Provide the (X, Y) coordinate of the cell's center where the given text is located.  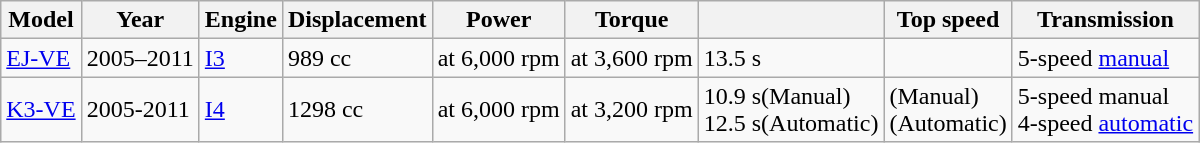
Engine (240, 20)
Year (140, 20)
Model (41, 20)
I4 (240, 110)
Torque (632, 20)
(Manual)(Automatic) (948, 110)
K3-VE (41, 110)
13.5 s (791, 58)
10.9 s(Manual)12.5 s(Automatic) (791, 110)
EJ-VE (41, 58)
989 cc (357, 58)
Power (498, 20)
1298 cc (357, 110)
2005–2011 (140, 58)
at 3,200 rpm (632, 110)
I3 (240, 58)
5-speed manual (1105, 58)
2005-2011 (140, 110)
Top speed (948, 20)
at 3,600 rpm (632, 58)
5-speed manual4-speed automatic (1105, 110)
Displacement (357, 20)
Transmission (1105, 20)
